Capture the cell that displays the provided text and extract its [x, y] central coordinate. 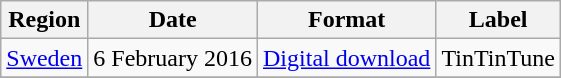
Format [347, 20]
Region [44, 20]
TinTinTune [498, 58]
Date [173, 20]
Digital download [347, 58]
Sweden [44, 58]
Label [498, 20]
6 February 2016 [173, 58]
